Identify which cell holds the provided text, then report its [X, Y] central coordinate. 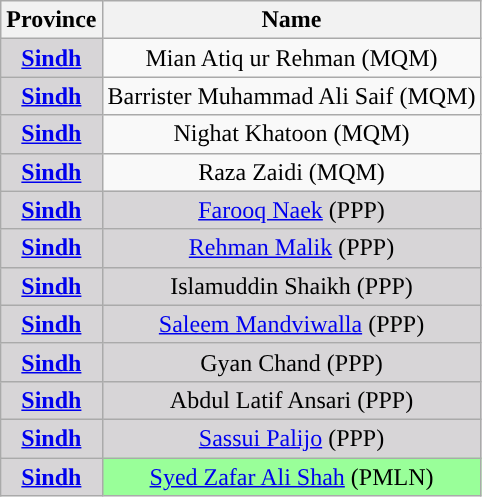
Barrister Muhammad Ali Saif (MQM) [292, 96]
Mian Atiq ur Rehman (MQM) [292, 58]
Islamuddin Shaikh (PPP) [292, 286]
Syed Zafar Ali Shah (PMLN) [292, 477]
Abdul Latif Ansari (PPP) [292, 400]
Rehman Malik (PPP) [292, 248]
Saleem Mandviwalla (PPP) [292, 324]
Name [292, 20]
Nighat Khatoon (MQM) [292, 134]
Raza Zaidi (MQM) [292, 172]
Gyan Chand (PPP) [292, 362]
Farooq Naek (PPP) [292, 210]
Sassui Palijo (PPP) [292, 438]
Province [52, 20]
